Search for the cell housing the specified text and yield its (x, y) center coordinate. 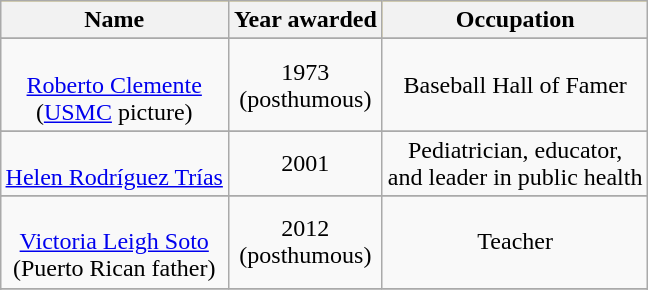
Occupation (515, 20)
Year awarded (305, 20)
Helen Rodríguez Trías (114, 164)
Baseball Hall of Famer (515, 85)
Teacher (515, 242)
Pediatrician, educator, and leader in public health (515, 164)
Roberto Clemente(USMC picture) (114, 85)
2012(posthumous) (305, 242)
2001 (305, 164)
Victoria Leigh Soto(Puerto Rican father) (114, 242)
1973(posthumous) (305, 85)
Name (114, 20)
